Determine the (x, y) coordinate at the center of the cell enclosing the given text.  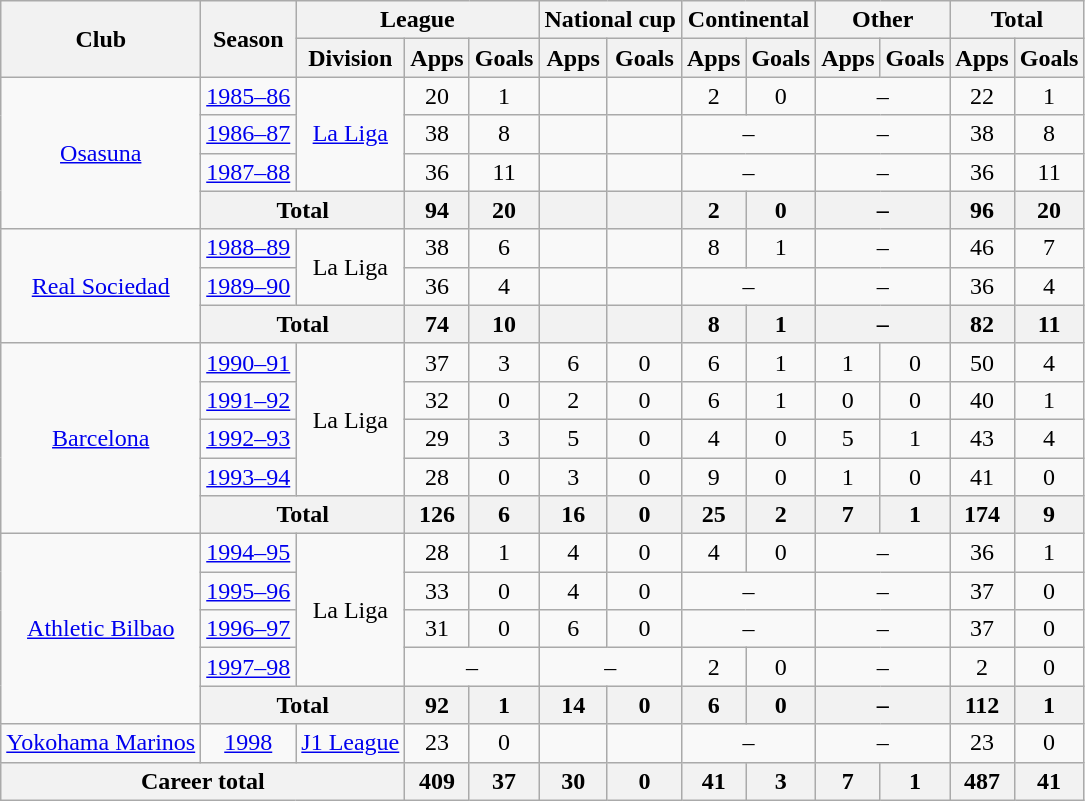
1994–95 (248, 553)
40 (982, 400)
Club (101, 39)
174 (982, 515)
1995–96 (248, 591)
96 (982, 210)
112 (982, 705)
82 (982, 324)
30 (573, 781)
43 (982, 438)
29 (437, 438)
1998 (248, 743)
1991–92 (248, 400)
94 (437, 210)
Career total (203, 781)
32 (437, 400)
14 (573, 705)
50 (982, 362)
1997–98 (248, 667)
Real Sociedad (101, 286)
Division (350, 58)
487 (982, 781)
46 (982, 248)
League (418, 20)
409 (437, 781)
Other (883, 20)
1987–88 (248, 172)
1993–94 (248, 477)
1990–91 (248, 362)
74 (437, 324)
J1 League (350, 743)
1996–97 (248, 629)
National cup (610, 20)
16 (573, 515)
1989–90 (248, 286)
25 (713, 515)
92 (437, 705)
126 (437, 515)
Continental (748, 20)
10 (504, 324)
31 (437, 629)
Athletic Bilbao (101, 629)
1992–93 (248, 438)
Season (248, 39)
Barcelona (101, 438)
33 (437, 591)
Osasuna (101, 153)
22 (982, 96)
1985–86 (248, 96)
1986–87 (248, 134)
Yokohama Marinos (101, 743)
1988–89 (248, 248)
